Find where the given text appears and provide that cell's center as (X, Y) coordinate. 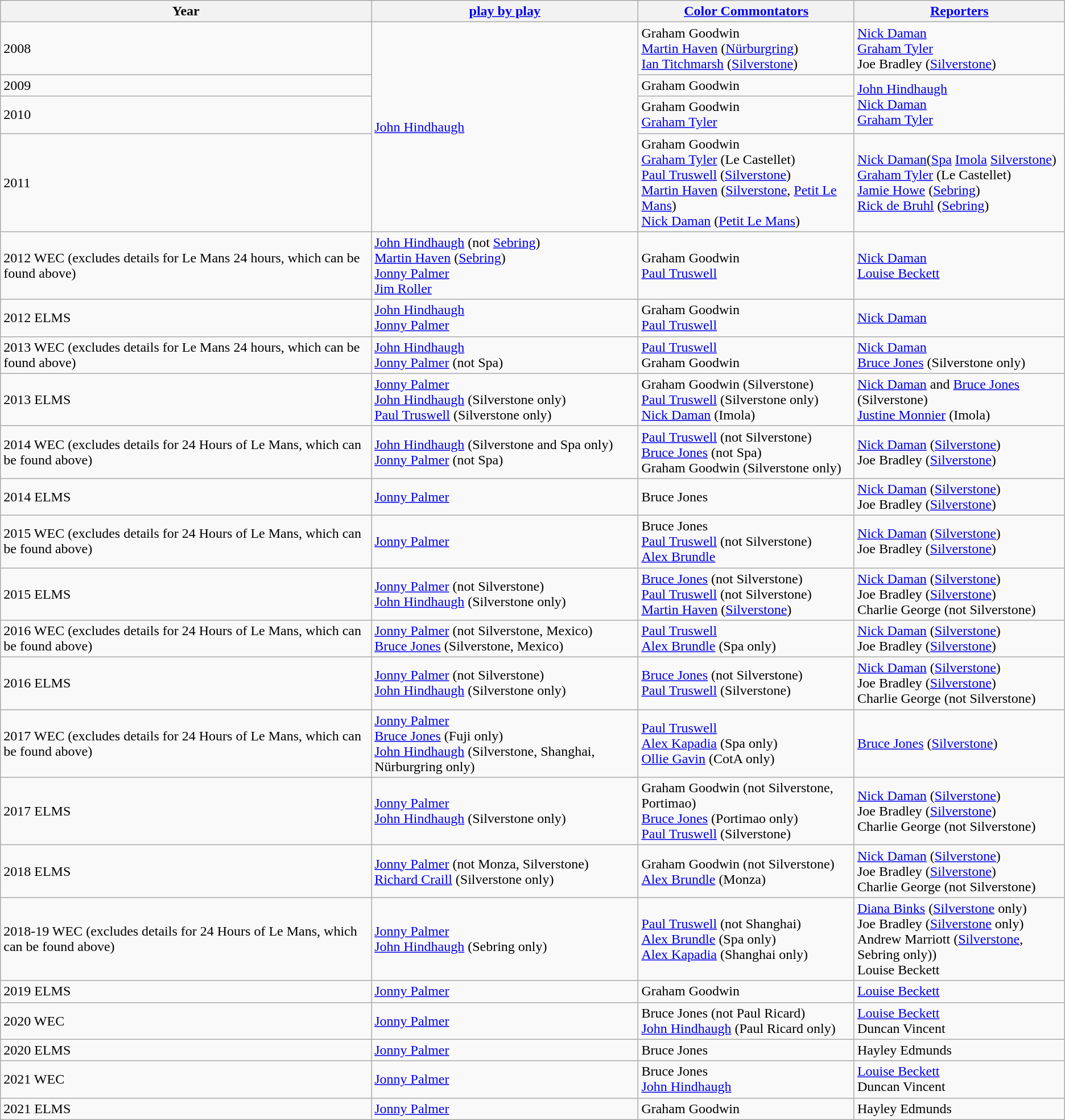
John Hindhaugh Jonny Palmer (not Spa) (505, 355)
2015 ELMS (186, 594)
2015 WEC (excludes details for 24 Hours of Le Mans, which can be found above) (186, 541)
Nick DamanGraham TylerJoe Bradley (Silverstone) (959, 48)
Graham Goodwin (Silverstone) Paul Truswell (Silverstone only) Nick Daman (Imola) (746, 400)
Nick Daman(Spa Imola Silverstone)Graham Tyler (Le Castellet)Jamie Howe (Sebring)Rick de Bruhl (Sebring) (959, 182)
Bruce Jones (not Silverstone) Paul Truswell (Silverstone) (746, 683)
Paul Truswell Graham Goodwin (746, 355)
Nick Daman and Bruce Jones (Silverstone)Justine Monnier (Imola) (959, 400)
2011 (186, 182)
Paul Truswell (not Shanghai)Alex Brundle (Spa only)Alex Kapadia (Shanghai only) (746, 939)
2017 ELMS (186, 812)
Jonny Palmer Bruce Jones (Fuji only)John Hindhaugh (Silverstone, Shanghai, Nürburgring only) (505, 743)
Jonny Palmer (not Silverstone, Mexico)Bruce Jones (Silverstone, Mexico) (505, 639)
John HindhaughJonny Palmer (505, 318)
2016 WEC (excludes details for 24 Hours of Le Mans, which can be found above) (186, 639)
play by play (505, 11)
2019 ELMS (186, 991)
2010 (186, 115)
Nick DamanLouise Beckett (959, 265)
Bruce Jones (Silverstone) (959, 743)
Nick Daman (959, 318)
Paul Truswell (not Silverstone) Bruce Jones (not Spa) Graham Goodwin (Silverstone only) (746, 452)
Bruce Jones (not Paul Ricard)John Hindhaugh (Paul Ricard only) (746, 1021)
Graham GoodwinGraham Tyler (746, 115)
John Hindhaugh (505, 127)
Jonny Palmer John Hindhaugh (Sebring only) (505, 939)
Louise Beckett (959, 991)
Graham Goodwin (not Silverstone) Alex Brundle (Monza) (746, 871)
Graham GoodwinMartin Haven (Nürburgring)Ian Titchmarsh (Silverstone) (746, 48)
John Hindhaugh (not Sebring)Martin Haven (Sebring)Jonny PalmerJim Roller (505, 265)
Year (186, 11)
2014 WEC (excludes details for 24 Hours of Le Mans, which can be found above) (186, 452)
2012 WEC (excludes details for Le Mans 24 hours, which can be found above) (186, 265)
2021 WEC (186, 1079)
Bruce Jones Paul Truswell (not Silverstone) Alex Brundle (746, 541)
2012 ELMS (186, 318)
2014 ELMS (186, 496)
Bruce Jones John Hindhaugh (746, 1079)
2021 ELMS (186, 1109)
2016 ELMS (186, 683)
2017 WEC (excludes details for 24 Hours of Le Mans, which can be found above) (186, 743)
Paul TruswellAlex Brundle (Spa only) (746, 639)
Reporters (959, 11)
Nick DamanBruce Jones (Silverstone only) (959, 355)
2018-19 WEC (excludes details for 24 Hours of Le Mans, which can be found above) (186, 939)
John HindhaughNick DamanGraham Tyler (959, 104)
2020 WEC (186, 1021)
2020 ELMS (186, 1050)
Bruce Jones (not Silverstone) Paul Truswell (not Silverstone) Martin Haven (Silverstone) (746, 594)
John Hindhaugh (Silverstone and Spa only) Jonny Palmer (not Spa) (505, 452)
Jonny Palmer John Hindhaugh (Silverstone only) (505, 812)
2013 ELMS (186, 400)
2013 WEC (excludes details for Le Mans 24 hours, which can be found above) (186, 355)
Graham Goodwin (not Silverstone, Portimao) Bruce Jones (Portimao only) Paul Truswell (Silverstone) (746, 812)
Graham GoodwinGraham Tyler (Le Castellet)Paul Truswell (Silverstone)Martin Haven (Silverstone, Petit Le Mans)Nick Daman (Petit Le Mans) (746, 182)
Jonny Palmer (not Monza, Silverstone)Richard Craill (Silverstone only) (505, 871)
Paul TruswellAlex Kapadia (Spa only)Ollie Gavin (CotA only) (746, 743)
Color Commontators (746, 11)
2009 (186, 85)
Diana Binks (Silverstone only)Joe Bradley (Silverstone only)Andrew Marriott (Silverstone, Sebring only))Louise Beckett (959, 939)
2008 (186, 48)
2018 ELMS (186, 871)
Jonny Palmer John Hindhaugh (Silverstone only)Paul Truswell (Silverstone only) (505, 400)
